For the text-containing cell, return its midpoint in [x, y] coordinate format. 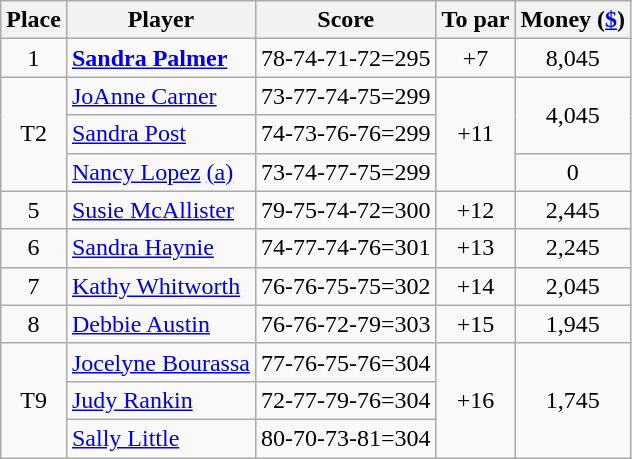
Susie McAllister [160, 210]
T2 [34, 134]
4,045 [573, 115]
77-76-75-76=304 [346, 362]
74-73-76-76=299 [346, 134]
1,745 [573, 400]
2,045 [573, 286]
+7 [476, 58]
T9 [34, 400]
73-74-77-75=299 [346, 172]
+12 [476, 210]
Sandra Haynie [160, 248]
79-75-74-72=300 [346, 210]
72-77-79-76=304 [346, 400]
76-76-72-79=303 [346, 324]
To par [476, 20]
Sally Little [160, 438]
5 [34, 210]
6 [34, 248]
Money ($) [573, 20]
+14 [476, 286]
Kathy Whitworth [160, 286]
JoAnne Carner [160, 96]
2,445 [573, 210]
1 [34, 58]
0 [573, 172]
78-74-71-72=295 [346, 58]
1,945 [573, 324]
76-76-75-75=302 [346, 286]
Debbie Austin [160, 324]
74-77-74-76=301 [346, 248]
Sandra Palmer [160, 58]
Place [34, 20]
Nancy Lopez (a) [160, 172]
80-70-73-81=304 [346, 438]
73-77-74-75=299 [346, 96]
Player [160, 20]
8 [34, 324]
Jocelyne Bourassa [160, 362]
+11 [476, 134]
7 [34, 286]
+16 [476, 400]
+13 [476, 248]
2,245 [573, 248]
+15 [476, 324]
Sandra Post [160, 134]
Judy Rankin [160, 400]
Score [346, 20]
8,045 [573, 58]
